Capture the cell that displays the provided text and extract its (x, y) central coordinate. 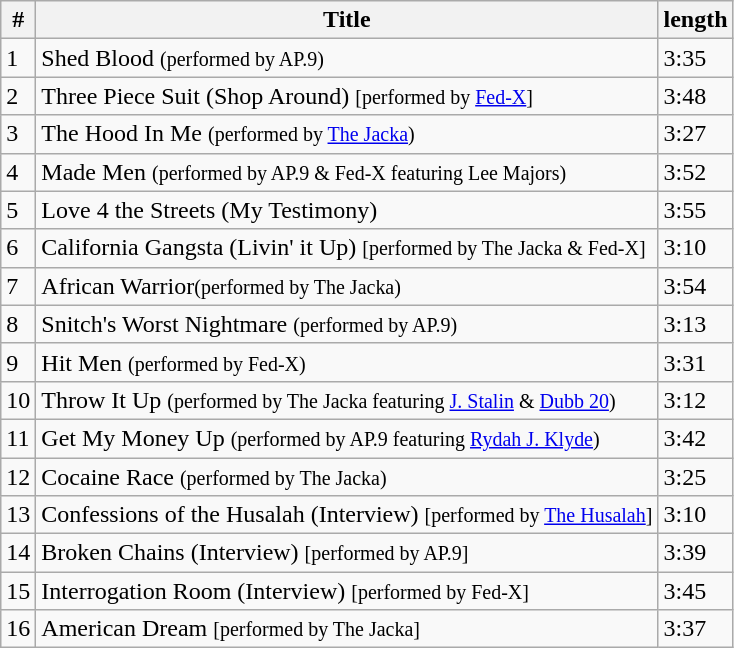
12 (18, 477)
2 (18, 96)
Three Piece Suit (Shop Around) [performed by Fed-X] (347, 96)
California Gangsta (Livin' it Up) [performed by The Jacka & Fed-X] (347, 248)
3:55 (696, 210)
8 (18, 324)
3:27 (696, 134)
16 (18, 629)
7 (18, 286)
Title (347, 20)
3:39 (696, 553)
Confessions of the Husalah (Interview) [performed by The Husalah] (347, 515)
Made Men (performed by AP.9 & Fed-X featuring Lee Majors) (347, 172)
4 (18, 172)
1 (18, 58)
Cocaine Race (performed by The Jacka) (347, 477)
13 (18, 515)
15 (18, 591)
14 (18, 553)
Get My Money Up (performed by AP.9 featuring Rydah J. Klyde) (347, 438)
Broken Chains (Interview) [performed by AP.9] (347, 553)
9 (18, 362)
3:37 (696, 629)
3:45 (696, 591)
African Warrior(performed by The Jacka) (347, 286)
3:42 (696, 438)
3:54 (696, 286)
# (18, 20)
Hit Men (performed by Fed-X) (347, 362)
Snitch's Worst Nightmare (performed by AP.9) (347, 324)
Interrogation Room (Interview) [performed by Fed-X] (347, 591)
Shed Blood (performed by AP.9) (347, 58)
3:48 (696, 96)
length (696, 20)
The Hood In Me (performed by The Jacka) (347, 134)
6 (18, 248)
3:12 (696, 400)
3:35 (696, 58)
3:31 (696, 362)
3:25 (696, 477)
3:13 (696, 324)
11 (18, 438)
3 (18, 134)
5 (18, 210)
American Dream [performed by The Jacka] (347, 629)
Love 4 the Streets (My Testimony) (347, 210)
Throw It Up (performed by The Jacka featuring J. Stalin & Dubb 20) (347, 400)
10 (18, 400)
3:52 (696, 172)
